Capture the cell that displays the provided text and extract its (x, y) central coordinate. 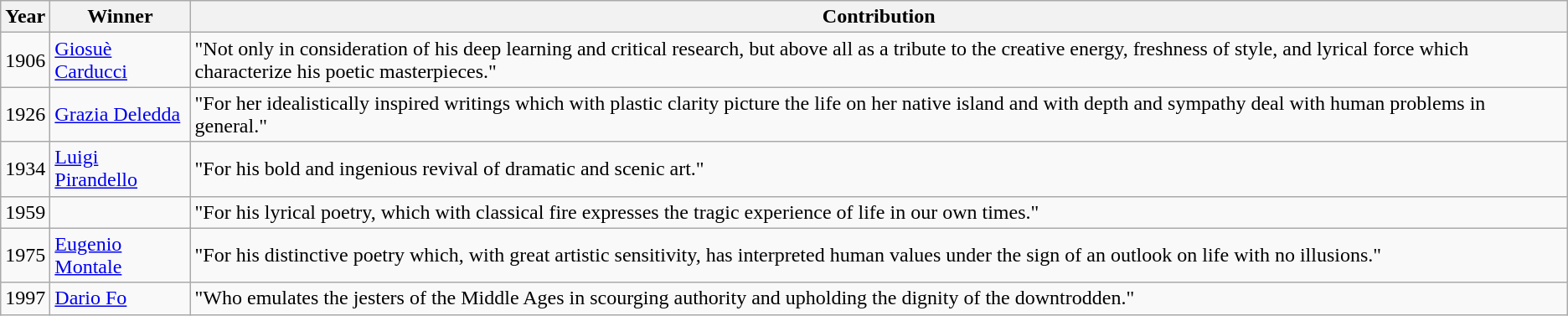
1975 (25, 255)
1926 (25, 114)
Giosuè Carducci (121, 60)
"For his lyrical poetry, which with classical fire expresses the tragic experience of life in our own times." (879, 212)
Contribution (879, 17)
1997 (25, 298)
"Who emulates the jesters of the Middle Ages in scourging authority and upholding the dignity of the downtrodden." (879, 298)
1906 (25, 60)
Luigi Pirandello (121, 169)
1959 (25, 212)
Dario Fo (121, 298)
Eugenio Montale (121, 255)
"For his bold and ingenious revival of dramatic and scenic art." (879, 169)
Grazia Deledda (121, 114)
Year (25, 17)
Winner (121, 17)
1934 (25, 169)
